Locate the cell with the specified text and output its [x, y] center coordinate. 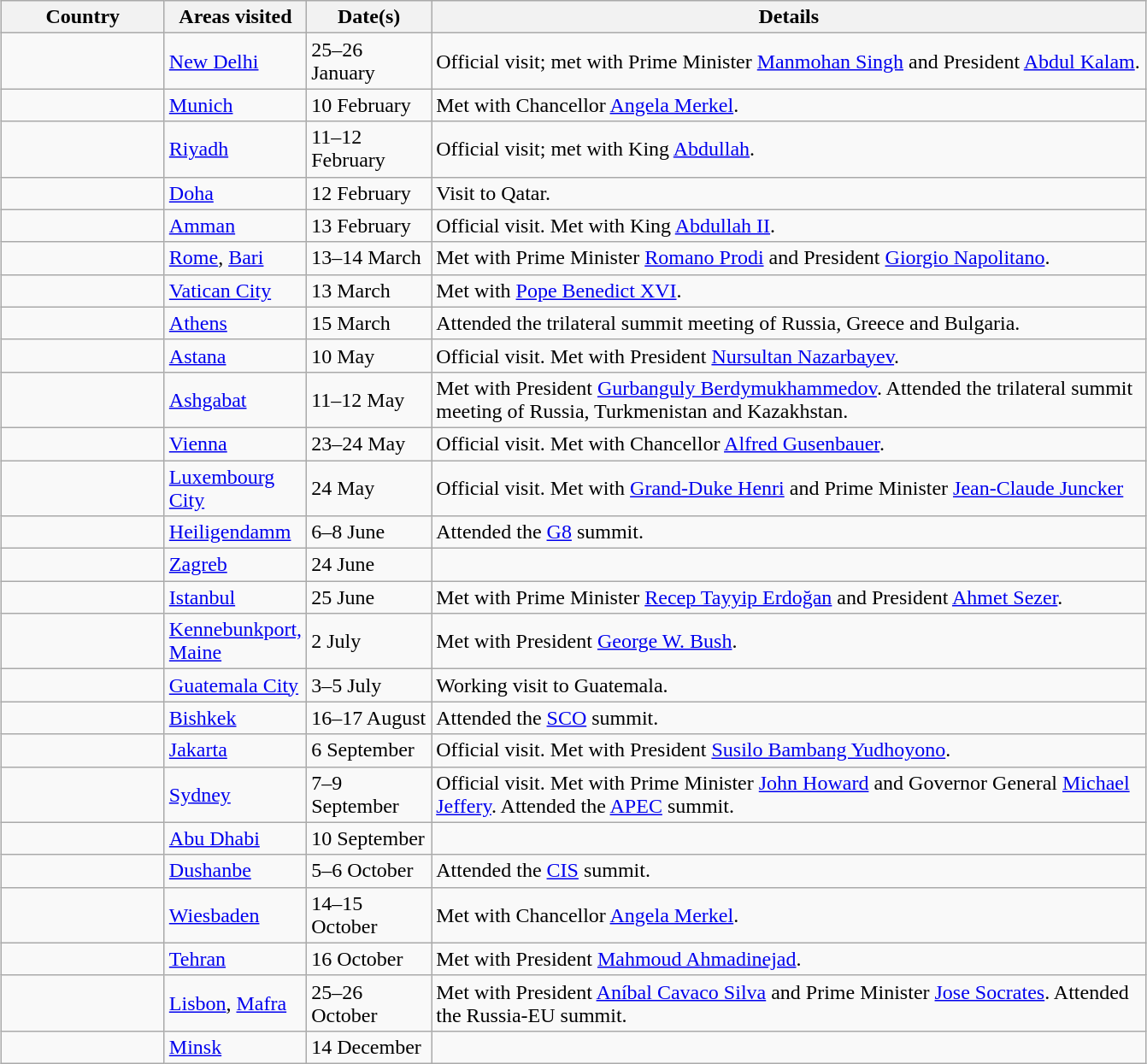
2 July [369, 641]
Abu Dhabi [235, 838]
Attended the SCO summit. [789, 718]
14–15 October [369, 914]
Minsk [235, 1047]
6–8 June [369, 532]
10 May [369, 356]
16 October [369, 959]
25 June [369, 597]
Lisbon, Mafra [235, 1003]
Wiesbaden [235, 914]
13 March [369, 291]
Met with President Gurbanguly Berdymukhammedov. Attended the trilateral summit meeting of Russia, Turkmenistan and Kazakhstan. [789, 400]
Met with President George W. Bush. [789, 641]
12 February [369, 193]
Doha [235, 193]
Heiligendamm [235, 532]
Tehran [235, 959]
Met with President Aníbal Cavaco Silva and Prime Minister Jose Socrates. Attended the Russia-EU summit. [789, 1003]
Attended the G8 summit. [789, 532]
Official visit; met with Prime Minister Manmohan Singh and President Abdul Kalam. [789, 62]
5–6 October [369, 871]
Official visit. Met with King Abdullah II. [789, 226]
Official visit. Met with Prime Minister John Howard and Governor General Michael Jeffery. Attended the APEC summit. [789, 795]
Met with President Mahmoud Ahmadinejad. [789, 959]
Riyadh [235, 149]
Official visit. Met with Chancellor Alfred Gusenbauer. [789, 444]
Jakarta [235, 750]
Guatemala City [235, 685]
11–12 May [369, 400]
Date(s) [369, 17]
New Delhi [235, 62]
Amman [235, 226]
Attended the trilateral summit meeting of Russia, Greece and Bulgaria. [789, 323]
Vatican City [235, 291]
Luxembourg City [235, 487]
Zagreb [235, 565]
15 March [369, 323]
Areas visited [235, 17]
25–26 January [369, 62]
24 June [369, 565]
13 February [369, 226]
10 February [369, 105]
24 May [369, 487]
25–26 October [369, 1003]
Ashgabat [235, 400]
10 September [369, 838]
Munich [235, 105]
16–17 August [369, 718]
Visit to Qatar. [789, 193]
Astana [235, 356]
Sydney [235, 795]
Official visit. Met with President Susilo Bambang Yudhoyono. [789, 750]
Dushanbe [235, 871]
Rome, Bari [235, 258]
Official visit. Met with President Nursultan Nazarbayev. [789, 356]
Kennebunkport, Maine [235, 641]
Details [789, 17]
3–5 July [369, 685]
11–12 February [369, 149]
Working visit to Guatemala. [789, 685]
Met with Pope Benedict XVI. [789, 291]
13–14 March [369, 258]
23–24 May [369, 444]
Attended the CIS summit. [789, 871]
7–9 September [369, 795]
6 September [369, 750]
Met with Prime Minister Recep Tayyip Erdoğan and President Ahmet Sezer. [789, 597]
Bishkek [235, 718]
Country [82, 17]
Met with Prime Minister Romano Prodi and President Giorgio Napolitano. [789, 258]
Athens [235, 323]
Official visit. Met with Grand-Duke Henri and Prime Minister Jean-Claude Juncker [789, 487]
Vienna [235, 444]
14 December [369, 1047]
Istanbul [235, 597]
Official visit; met with King Abdullah. [789, 149]
